Detect which cell encompasses the target text, then output its (X, Y) center coordinate. 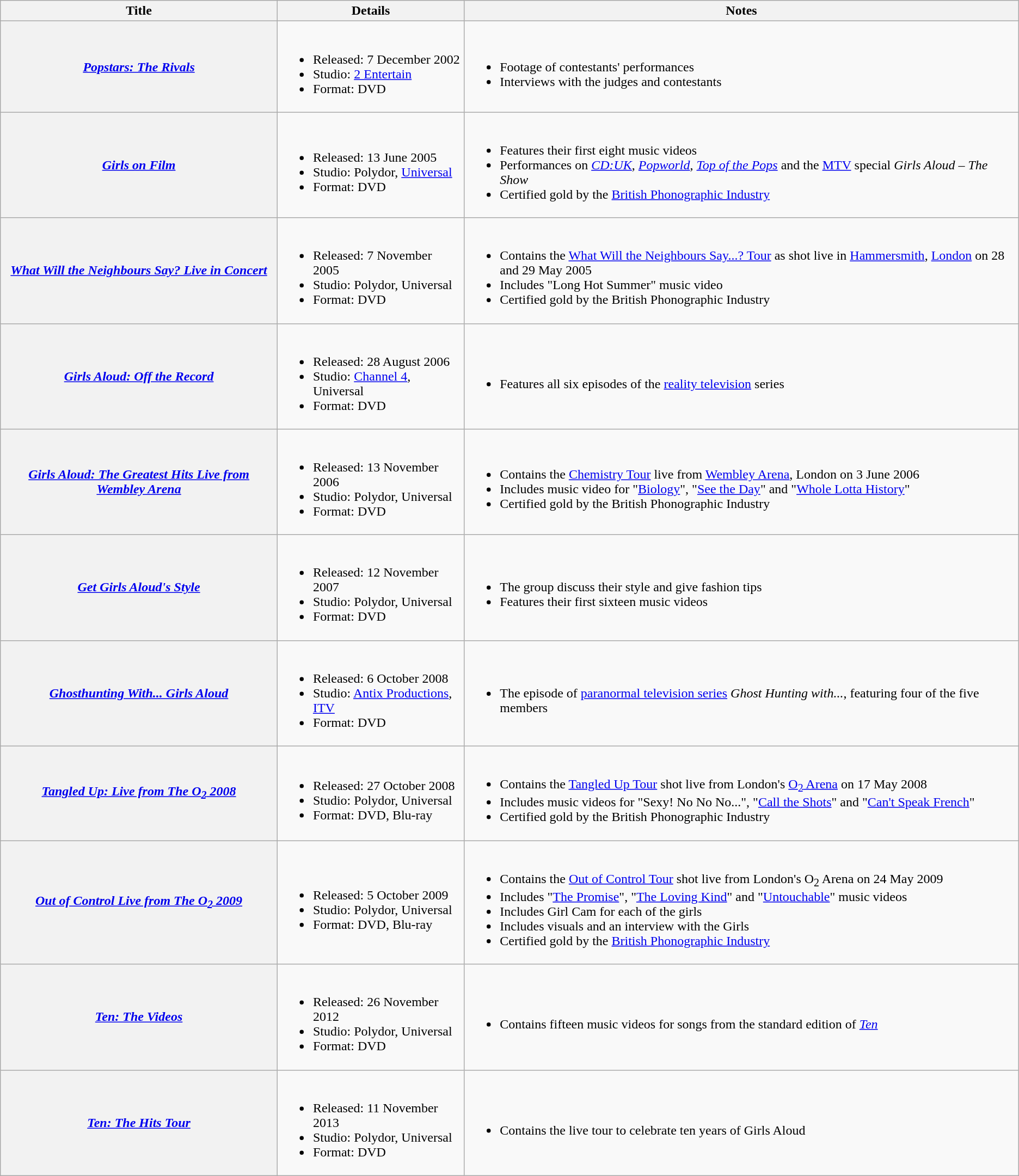
Out of Control Live from The O2 2009 (139, 903)
The episode of paranormal television series Ghost Hunting with..., featuring four of the five members (741, 693)
Girls Aloud: The Greatest Hits Live from Wembley Arena (139, 482)
Released: 11 November 2013Studio: Polydor, UniversalFormat: DVD (370, 1123)
Released: 13 November 2006Studio: Polydor, UniversalFormat: DVD (370, 482)
Ten: The Videos (139, 1017)
Released: 28 August 2006Studio: Channel 4, UniversalFormat: DVD (370, 376)
Title (139, 11)
Released: 27 October 2008Studio: Polydor, UniversalFormat: DVD, Blu-ray (370, 793)
Notes (741, 11)
Released: 6 October 2008Studio: Antix Productions, ITVFormat: DVD (370, 693)
Released: 7 December 2002Studio: 2 EntertainFormat: DVD (370, 66)
Released: 12 November 2007Studio: Polydor, UniversalFormat: DVD (370, 587)
Contains the live tour to celebrate ten years of Girls Aloud (741, 1123)
Girls Aloud: Off the Record (139, 376)
What Will the Neighbours Say? Live in Concert (139, 271)
Girls on Film (139, 165)
The group discuss their style and give fashion tipsFeatures their first sixteen music videos (741, 587)
Popstars: The Rivals (139, 66)
Footage of contestants' performancesInterviews with the judges and contestants (741, 66)
Features all six episodes of the reality television series (741, 376)
Released: 13 June 2005Studio: Polydor, UniversalFormat: DVD (370, 165)
Released: 26 November 2012Studio: Polydor, UniversalFormat: DVD (370, 1017)
Released: 5 October 2009Studio: Polydor, UniversalFormat: DVD, Blu-ray (370, 903)
Ghosthunting With... Girls Aloud (139, 693)
Released: 7 November 2005Studio: Polydor, UniversalFormat: DVD (370, 271)
Details (370, 11)
Ten: The Hits Tour (139, 1123)
Get Girls Aloud's Style (139, 587)
Tangled Up: Live from The O2 2008 (139, 793)
Contains fifteen music videos for songs from the standard edition of Ten (741, 1017)
